Detect which cell encompasses the target text, then output its [x, y] center coordinate. 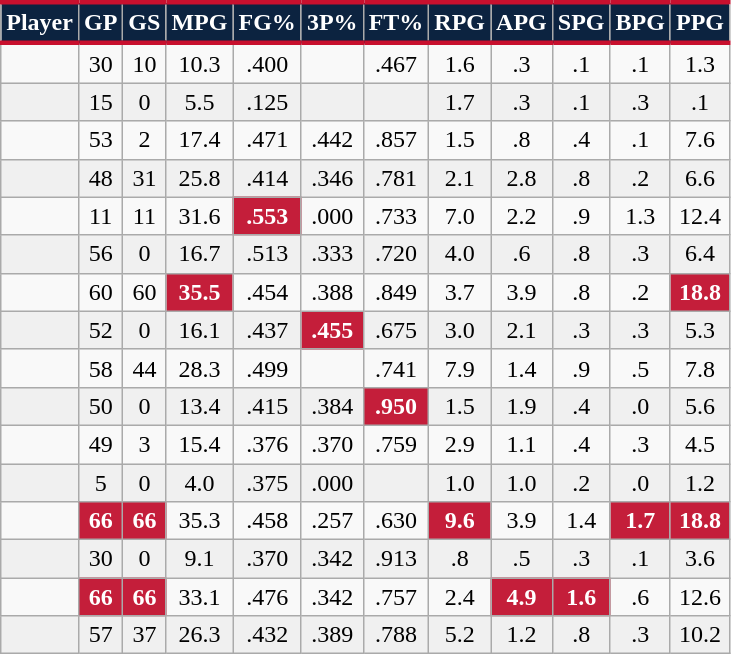
50 [100, 406]
2.2 [522, 216]
.733 [396, 216]
3.0 [460, 330]
17.4 [200, 140]
33.1 [200, 597]
.389 [332, 635]
.376 [267, 444]
2 [144, 140]
7.8 [700, 368]
5.3 [700, 330]
4.9 [522, 597]
15 [100, 102]
3P% [332, 22]
2.9 [460, 444]
.346 [332, 178]
12.6 [700, 597]
.720 [396, 254]
.849 [396, 292]
.757 [396, 597]
.499 [267, 368]
.455 [332, 330]
56 [100, 254]
10.2 [700, 635]
13.4 [200, 406]
3 [144, 444]
.781 [396, 178]
28.3 [200, 368]
.375 [267, 483]
31.6 [200, 216]
7.0 [460, 216]
16.1 [200, 330]
9.1 [200, 559]
16.7 [200, 254]
FG% [267, 22]
.400 [267, 63]
.467 [396, 63]
.432 [267, 635]
.913 [396, 559]
.675 [396, 330]
.415 [267, 406]
MPG [200, 22]
1.1 [522, 444]
25.8 [200, 178]
APG [522, 22]
.553 [267, 216]
.384 [332, 406]
35.3 [200, 521]
.471 [267, 140]
Player [40, 22]
37 [144, 635]
4.5 [700, 444]
.759 [396, 444]
57 [100, 635]
58 [100, 368]
31 [144, 178]
49 [100, 444]
2.8 [522, 178]
5.6 [700, 406]
.741 [396, 368]
.388 [332, 292]
.257 [332, 521]
.454 [267, 292]
10 [144, 63]
.414 [267, 178]
.513 [267, 254]
.476 [267, 597]
3.7 [460, 292]
3.6 [700, 559]
35.5 [200, 292]
FT% [396, 22]
5.5 [200, 102]
53 [100, 140]
.458 [267, 521]
6.6 [700, 178]
10.3 [200, 63]
RPG [460, 22]
PPG [700, 22]
.788 [396, 635]
.630 [396, 521]
.442 [332, 140]
9.6 [460, 521]
6.4 [700, 254]
5.2 [460, 635]
48 [100, 178]
BPG [640, 22]
5 [100, 483]
.857 [396, 140]
52 [100, 330]
SPG [581, 22]
44 [144, 368]
GP [100, 22]
.333 [332, 254]
1.9 [522, 406]
15.4 [200, 444]
.125 [267, 102]
12.4 [700, 216]
2.4 [460, 597]
.437 [267, 330]
GS [144, 22]
26.3 [200, 635]
7.9 [460, 368]
.950 [396, 406]
7.6 [700, 140]
